For the text-containing cell, return its midpoint in [X, Y] coordinate format. 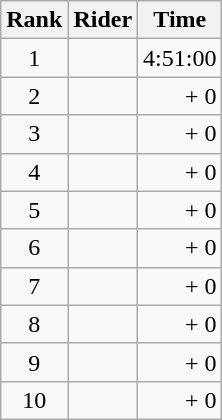
4:51:00 [180, 58]
6 [34, 248]
Rider [103, 20]
8 [34, 324]
3 [34, 134]
9 [34, 362]
Rank [34, 20]
2 [34, 96]
1 [34, 58]
10 [34, 400]
Time [180, 20]
4 [34, 172]
7 [34, 286]
5 [34, 210]
